Return the (X, Y) coordinate for the center point of the cell that contains the specified text.  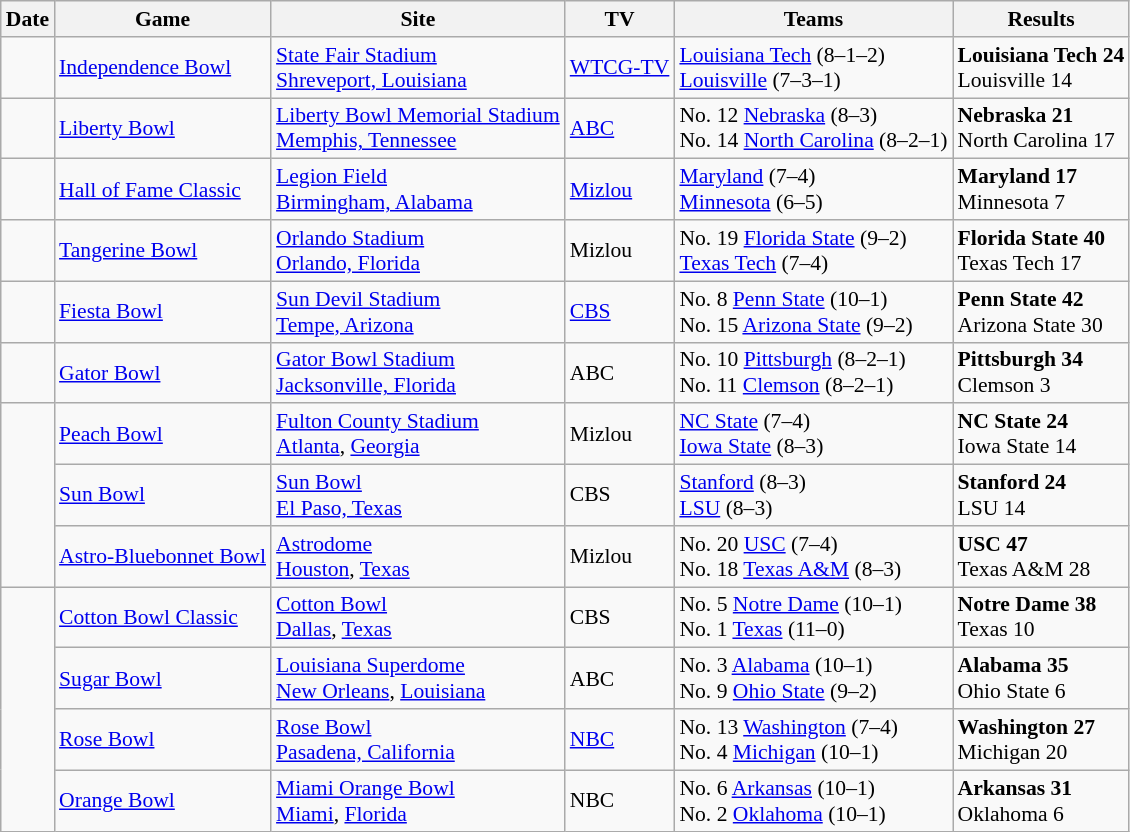
Washington 27Michigan 20 (1042, 740)
Sugar Bowl (162, 678)
WTCG-TV (620, 68)
Sun Bowl (162, 496)
Miami Orange BowlMiami, Florida (418, 800)
Game (162, 19)
No. 5 Notre Dame (10–1)No. 1 Texas (11–0) (813, 618)
No. 13 Washington (7–4)No. 4 Michigan (10–1) (813, 740)
Alabama 35Ohio State 6 (1042, 678)
Date (28, 19)
Nebraska 21North Carolina 17 (1042, 128)
Pittsburgh 34Clemson 3 (1042, 372)
Liberty Bowl Memorial StadiumMemphis, Tennessee (418, 128)
No. 12 Nebraska (8–3)No. 14 North Carolina (8–2–1) (813, 128)
Independence Bowl (162, 68)
Orlando StadiumOrlando, Florida (418, 250)
AstrodomeHouston, Texas (418, 556)
Results (1042, 19)
No. 19 Florida State (9–2)Texas Tech (7–4) (813, 250)
Tangerine Bowl (162, 250)
Astro-Bluebonnet Bowl (162, 556)
Penn State 42Arizona State 30 (1042, 312)
NC State (7–4)Iowa State (8–3) (813, 434)
Gator Bowl StadiumJacksonville, Florida (418, 372)
Louisiana SuperdomeNew Orleans, Louisiana (418, 678)
Legion FieldBirmingham, Alabama (418, 190)
Louisiana Tech (8–1–2)Louisville (7–3–1) (813, 68)
Cotton BowlDallas, Texas (418, 618)
Florida State 40Texas Tech 17 (1042, 250)
Gator Bowl (162, 372)
State Fair StadiumShreveport, Louisiana (418, 68)
Stanford (8–3)LSU (8–3) (813, 496)
Cotton Bowl Classic (162, 618)
NC State 24Iowa State 14 (1042, 434)
Sun Devil StadiumTempe, Arizona (418, 312)
Rose BowlPasadena, California (418, 740)
Fulton County StadiumAtlanta, Georgia (418, 434)
Orange Bowl (162, 800)
No. 3 Alabama (10–1)No. 9 Ohio State (9–2) (813, 678)
Louisiana Tech 24Louisville 14 (1042, 68)
Rose Bowl (162, 740)
Maryland 17Minnesota 7 (1042, 190)
Site (418, 19)
Sun BowlEl Paso, Texas (418, 496)
Notre Dame 38Texas 10 (1042, 618)
Peach Bowl (162, 434)
No. 10 Pittsburgh (8–2–1)No. 11 Clemson (8–2–1) (813, 372)
No. 8 Penn State (10–1)No. 15 Arizona State (9–2) (813, 312)
Stanford 24LSU 14 (1042, 496)
Hall of Fame Classic (162, 190)
USC 47Texas A&M 28 (1042, 556)
Liberty Bowl (162, 128)
Fiesta Bowl (162, 312)
No. 20 USC (7–4)No. 18 Texas A&M (8–3) (813, 556)
Arkansas 31Oklahoma 6 (1042, 800)
Teams (813, 19)
TV (620, 19)
No. 6 Arkansas (10–1)No. 2 Oklahoma (10–1) (813, 800)
Maryland (7–4)Minnesota (6–5) (813, 190)
